Determine the [X, Y] coordinate at the center of the cell enclosing the given text.  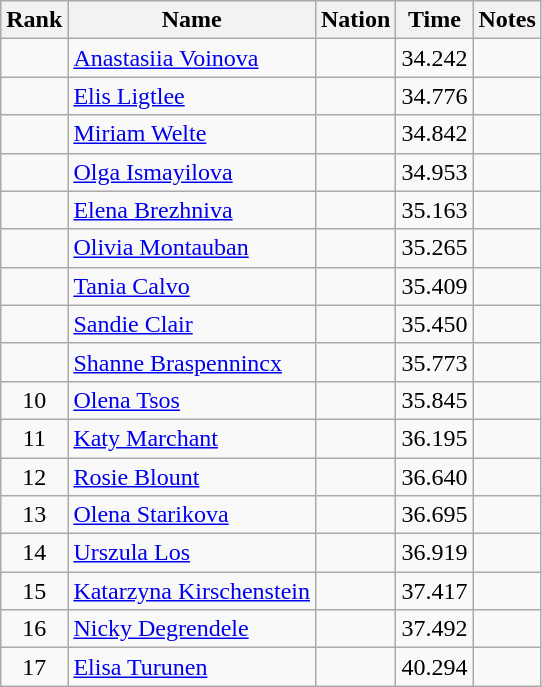
Katarzyna Kirschenstein [192, 591]
Anastasiia Voinova [192, 58]
34.776 [434, 96]
Elisa Turunen [192, 667]
Olivia Montauban [192, 248]
35.773 [434, 362]
13 [34, 515]
35.265 [434, 248]
35.845 [434, 400]
Olena Tsos [192, 400]
Olena Starikova [192, 515]
Elena Brezhniva [192, 210]
34.842 [434, 134]
36.195 [434, 438]
35.409 [434, 286]
16 [34, 629]
37.417 [434, 591]
Name [192, 20]
Sandie Clair [192, 324]
Notes [507, 20]
10 [34, 400]
12 [34, 477]
Tania Calvo [192, 286]
Time [434, 20]
36.640 [434, 477]
40.294 [434, 667]
17 [34, 667]
37.492 [434, 629]
Nicky Degrendele [192, 629]
Elis Ligtlee [192, 96]
Miriam Welte [192, 134]
35.450 [434, 324]
34.953 [434, 172]
Urszula Los [192, 553]
Rank [34, 20]
Nation [355, 20]
Rosie Blount [192, 477]
11 [34, 438]
35.163 [434, 210]
Shanne Braspennincx [192, 362]
Katy Marchant [192, 438]
15 [34, 591]
36.695 [434, 515]
Olga Ismayilova [192, 172]
14 [34, 553]
34.242 [434, 58]
36.919 [434, 553]
